Extract the (X, Y) coordinate from the center of the cell holding the provided text.  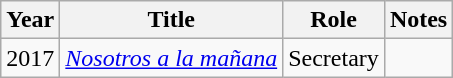
Notes (418, 20)
Nosotros a la mañana (172, 58)
Role (334, 20)
Year (30, 20)
Title (172, 20)
Secretary (334, 58)
2017 (30, 58)
